Pinpoint the cell where the given text exists, returning its (x, y) midpoint coordinate. 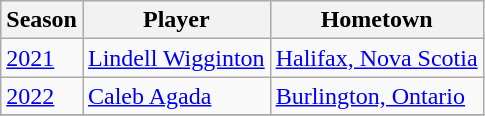
2021 (42, 58)
Player (176, 20)
Hometown (376, 20)
Burlington, Ontario (376, 96)
Caleb Agada (176, 96)
2022 (42, 96)
Season (42, 20)
Halifax, Nova Scotia (376, 58)
Lindell Wigginton (176, 58)
